Locate the cell with the specified text and output its (X, Y) center coordinate. 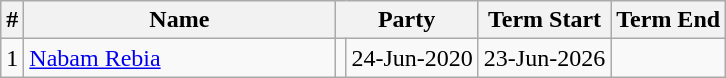
Nabam Rebia (180, 58)
Name (180, 20)
23-Jun-2026 (544, 58)
Party (406, 20)
Term Start (544, 20)
Term End (668, 20)
1 (12, 58)
24-Jun-2020 (412, 58)
# (12, 20)
